Provide the [x, y] coordinate of the cell's center where the given text is located.  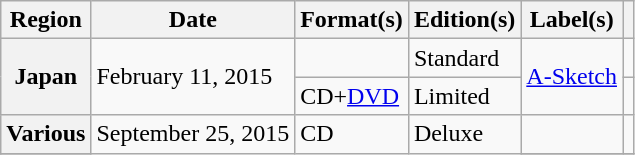
Limited [464, 96]
September 25, 2015 [193, 134]
Deluxe [464, 134]
Edition(s) [464, 20]
Date [193, 20]
Japan [46, 77]
CD [352, 134]
A-Sketch [572, 77]
CD+DVD [352, 96]
Region [46, 20]
February 11, 2015 [193, 77]
Various [46, 134]
Standard [464, 58]
Format(s) [352, 20]
Label(s) [572, 20]
